For the text-containing cell, return its midpoint in (X, Y) coordinate format. 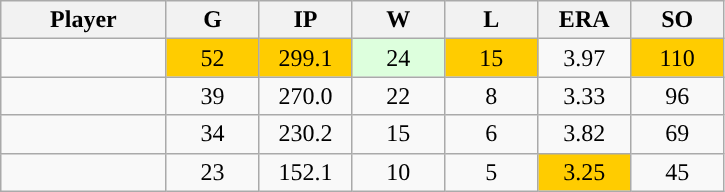
3.33 (584, 96)
ERA (584, 20)
110 (678, 58)
Player (84, 20)
L (492, 20)
10 (398, 172)
3.97 (584, 58)
23 (212, 172)
230.2 (306, 134)
8 (492, 96)
22 (398, 96)
3.82 (584, 134)
69 (678, 134)
SO (678, 20)
6 (492, 134)
299.1 (306, 58)
IP (306, 20)
W (398, 20)
34 (212, 134)
3.25 (584, 172)
270.0 (306, 96)
G (212, 20)
96 (678, 96)
24 (398, 58)
5 (492, 172)
52 (212, 58)
152.1 (306, 172)
39 (212, 96)
45 (678, 172)
